Extract the [x, y] coordinate from the center of the cell holding the provided text.  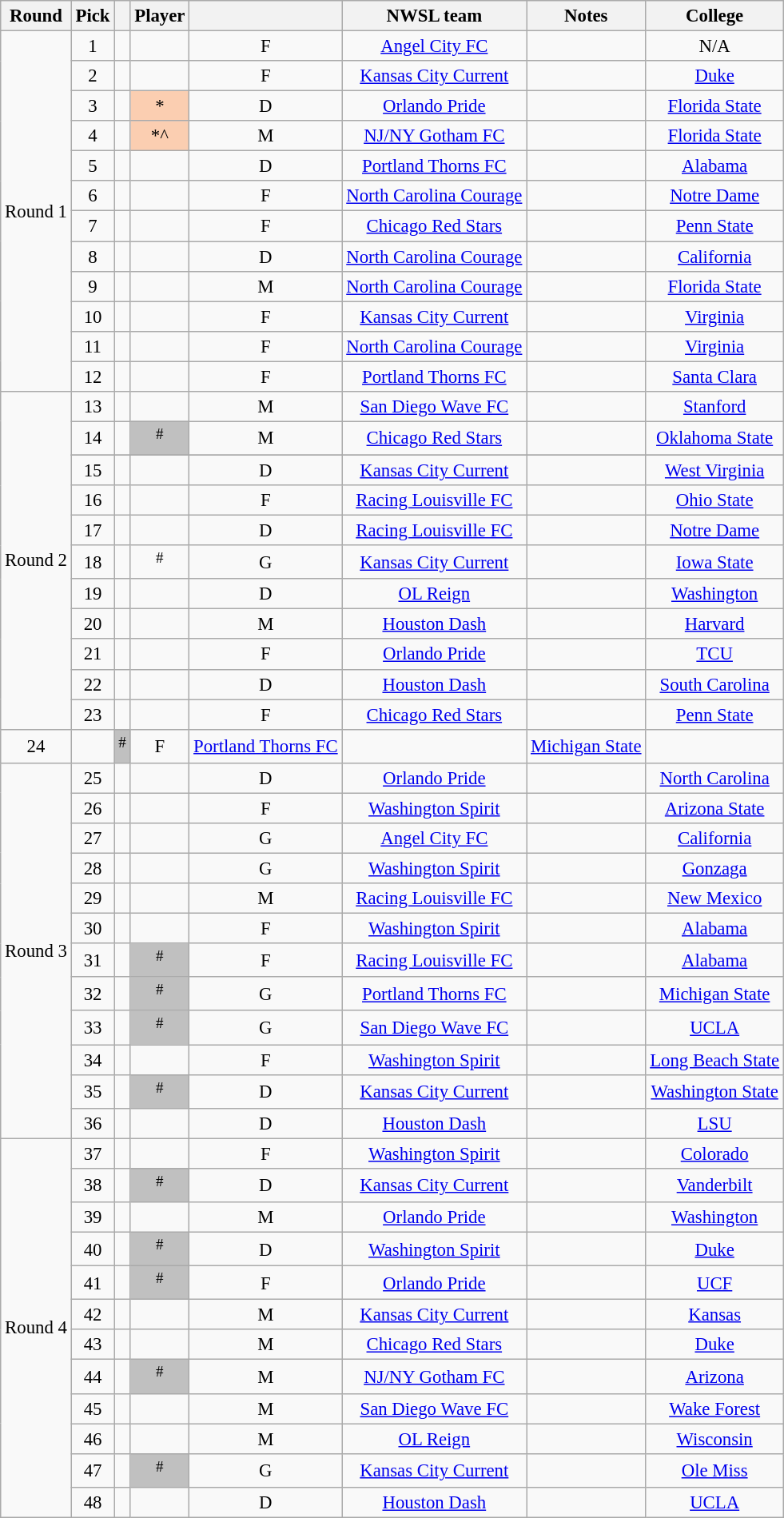
Round 1 [36, 211]
39 [93, 1217]
28 [93, 868]
18 [93, 562]
17 [93, 531]
25 [93, 779]
N/A [714, 46]
North Carolina [714, 779]
6 [93, 196]
35 [93, 1091]
12 [93, 377]
Gonzaga [714, 868]
14 [93, 438]
30 [93, 929]
Stanford [714, 407]
10 [93, 317]
38 [93, 1185]
8 [93, 257]
1 [93, 46]
41 [93, 1283]
19 [93, 594]
26 [93, 808]
48 [93, 1503]
Round 3 [36, 951]
44 [93, 1377]
2 [93, 76]
Long Beach State [714, 1060]
Wisconsin [714, 1439]
5 [93, 166]
Notes [587, 16]
11 [93, 346]
Vanderbilt [714, 1185]
7 [93, 226]
Ole Miss [714, 1470]
West Virginia [714, 470]
15 [93, 470]
Oklahoma State [714, 438]
22 [93, 684]
37 [93, 1153]
Arizona [714, 1377]
46 [93, 1439]
Santa Clara [714, 377]
Arizona State [714, 808]
Washington State [714, 1091]
Round [36, 16]
4 [93, 136]
* [160, 106]
3 [93, 106]
20 [93, 624]
27 [93, 839]
South Carolina [714, 684]
Iowa State [714, 562]
40 [93, 1249]
33 [93, 1027]
45 [93, 1408]
TCU [714, 655]
42 [93, 1315]
47 [93, 1470]
*^ [160, 136]
Pick [93, 16]
Player [160, 16]
New Mexico [714, 898]
13 [93, 407]
16 [93, 500]
32 [93, 994]
Round 2 [36, 561]
9 [93, 286]
LSU [714, 1123]
UCF [714, 1283]
36 [93, 1123]
24 [36, 746]
NWSL team [435, 16]
31 [93, 960]
Wake Forest [714, 1408]
College [714, 16]
Colorado [714, 1153]
43 [93, 1345]
29 [93, 898]
Ohio State [714, 500]
34 [93, 1060]
Harvard [714, 624]
21 [93, 655]
23 [93, 715]
Round 4 [36, 1328]
Kansas [714, 1315]
